Find where the given text appears and provide that cell's center as (X, Y) coordinate. 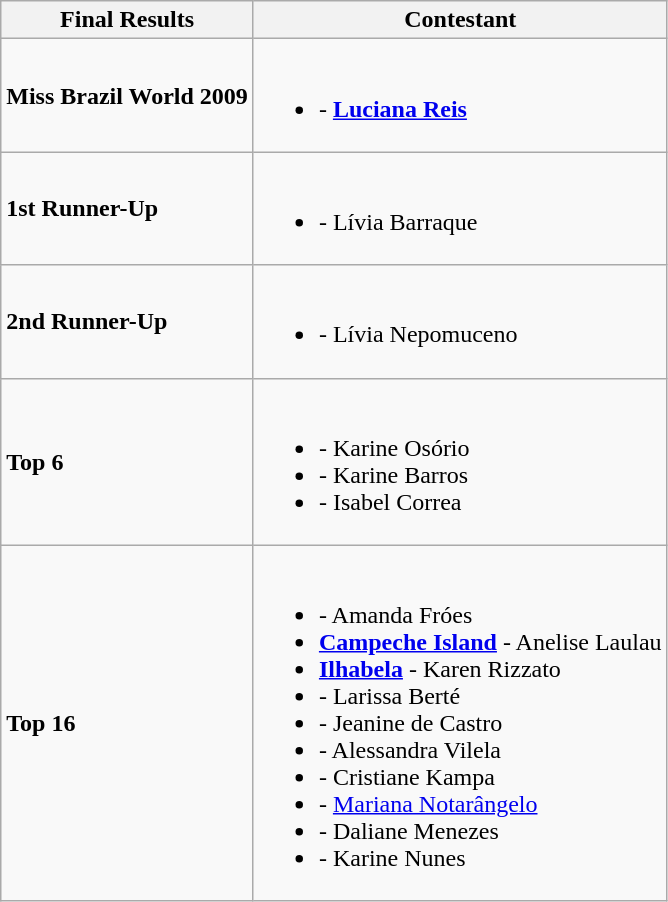
- Karine Osório - Karine Barros - Isabel Correa (460, 462)
- Lívia Nepomuceno (460, 322)
1st Runner-Up (128, 208)
Miss Brazil World 2009 (128, 96)
- Lívia Barraque (460, 208)
Top 16 (128, 723)
Contestant (460, 20)
- Luciana Reis (460, 96)
2nd Runner-Up (128, 322)
Top 6 (128, 462)
Final Results (128, 20)
